Extract the [X, Y] coordinate from the center of the cell holding the provided text.  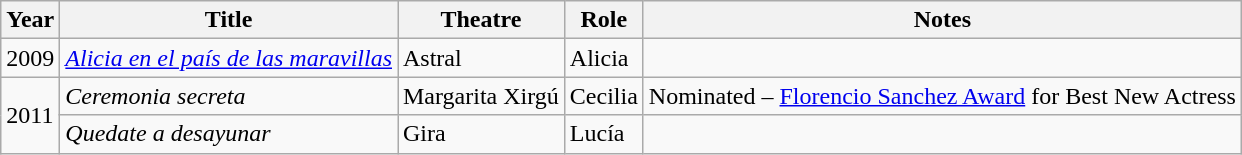
Role [604, 20]
Astral [482, 58]
Quedate a desayunar [229, 134]
Alicia en el país de las maravillas [229, 58]
Nominated – Florencio Sanchez Award for Best New Actress [942, 96]
Notes [942, 20]
Cecilia [604, 96]
2011 [30, 115]
Gira [482, 134]
Title [229, 20]
Margarita Xirgú [482, 96]
Alicia [604, 58]
Theatre [482, 20]
2009 [30, 58]
Lucía [604, 134]
Year [30, 20]
Ceremonia secreta [229, 96]
